Output the [x, y] coordinate of the center of the cell containing the given text.  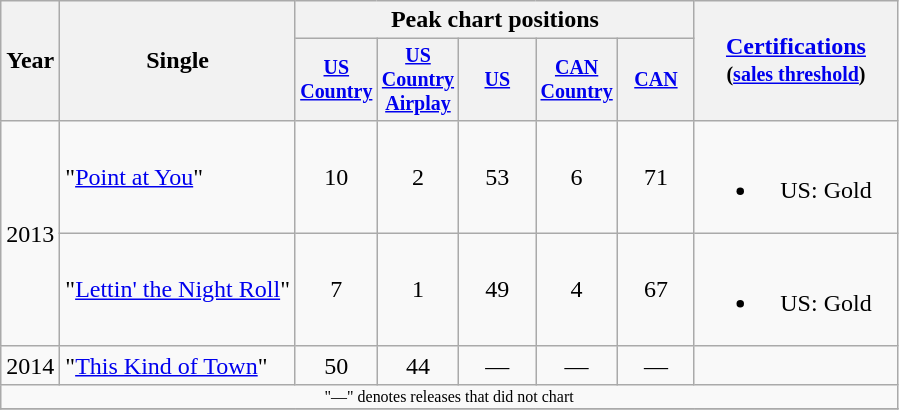
US Country Airplay [418, 80]
6 [577, 176]
CAN Country [577, 80]
"This Kind of Town" [178, 365]
Single [178, 61]
"Point at You" [178, 176]
"Lettin' the Night Roll" [178, 290]
US [498, 80]
2014 [30, 365]
2 [418, 176]
"—" denotes releases that did not chart [450, 396]
Peak chart positions [494, 20]
1 [418, 290]
49 [498, 290]
44 [418, 365]
71 [656, 176]
2013 [30, 233]
7 [336, 290]
Year [30, 61]
67 [656, 290]
US Country [336, 80]
CAN [656, 80]
50 [336, 365]
4 [577, 290]
53 [498, 176]
10 [336, 176]
Certifications(sales threshold) [796, 61]
